Locate the cell with the specified text and output its (x, y) center coordinate. 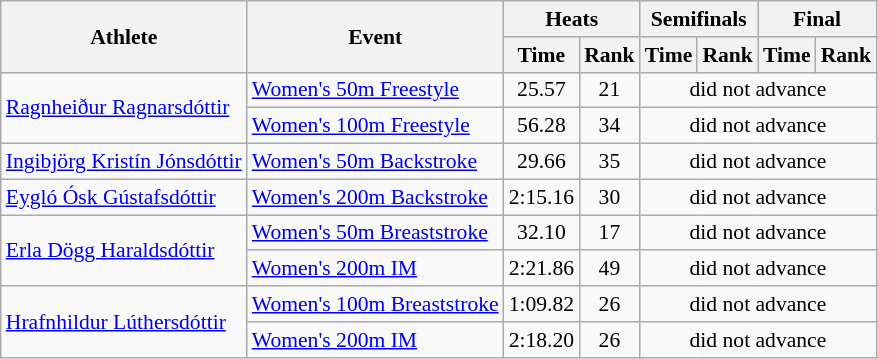
Event (376, 36)
Eygló Ósk Gústafsdóttir (124, 197)
Women's 50m Freestyle (376, 90)
34 (610, 126)
49 (610, 269)
Ingibjörg Kristín Jónsdóttir (124, 162)
Women's 100m Freestyle (376, 126)
35 (610, 162)
1:09.82 (542, 304)
25.57 (542, 90)
Women's 100m Breaststroke (376, 304)
56.28 (542, 126)
Athlete (124, 36)
Women's 50m Breaststroke (376, 233)
17 (610, 233)
30 (610, 197)
Women's 200m Backstroke (376, 197)
32.10 (542, 233)
Semifinals (699, 19)
Final (817, 19)
29.66 (542, 162)
2:18.20 (542, 340)
Hrafnhildur Lúthersdóttir (124, 322)
2:15.16 (542, 197)
Women's 50m Backstroke (376, 162)
Heats (572, 19)
21 (610, 90)
Ragnheiður Ragnarsdóttir (124, 108)
Erla Dögg Haraldsdóttir (124, 250)
2:21.86 (542, 269)
